Scan for the cell matching the given text and deliver its (x, y) coordinate at center. 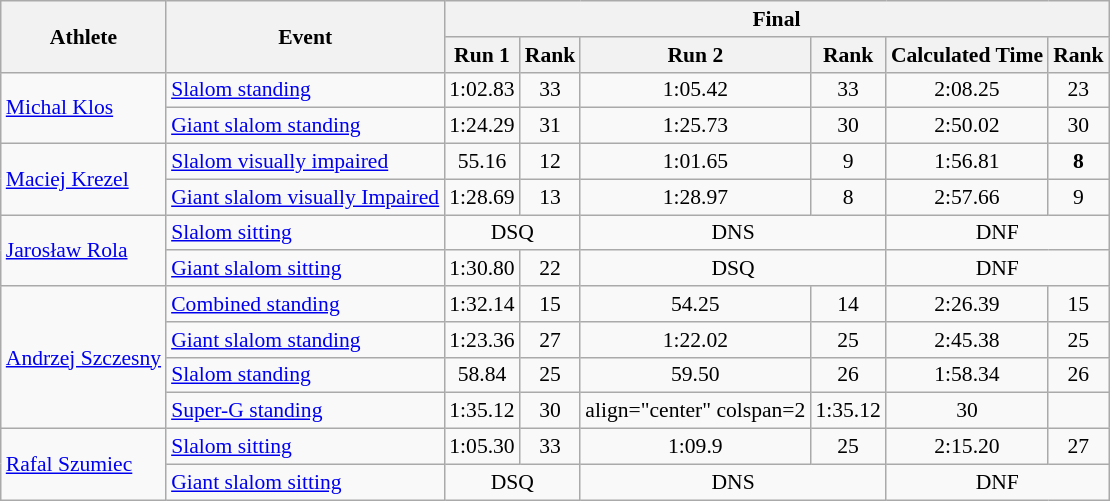
Athlete (84, 36)
2:26.39 (967, 304)
Maciej Krezel (84, 180)
13 (550, 197)
Giant slalom visually Impaired (305, 197)
54.25 (695, 304)
Calculated Time (967, 55)
23 (1078, 90)
58.84 (482, 375)
1:28.69 (482, 197)
1:25.73 (695, 126)
22 (550, 269)
Final (776, 19)
1:24.29 (482, 126)
12 (550, 162)
Jarosław Rola (84, 250)
1:58.34 (967, 375)
1:32.14 (482, 304)
2:57.66 (967, 197)
1:56.81 (967, 162)
Event (305, 36)
Combined standing (305, 304)
Super-G standing (305, 411)
2:08.25 (967, 90)
2:15.20 (967, 447)
2:50.02 (967, 126)
1:30.80 (482, 269)
align="center" colspan=2 (695, 411)
1:23.36 (482, 340)
Rafal Szumiec (84, 464)
31 (550, 126)
2:45.38 (967, 340)
Slalom visually impaired (305, 162)
1:05.30 (482, 447)
1:28.97 (695, 197)
Michal Klos (84, 108)
1:09.9 (695, 447)
Run 1 (482, 55)
1:01.65 (695, 162)
55.16 (482, 162)
Andrzej Szczesny (84, 357)
1:05.42 (695, 90)
1:02.83 (482, 90)
59.50 (695, 375)
1:22.02 (695, 340)
Run 2 (695, 55)
14 (848, 304)
